Provide the (x, y) coordinate of the cell's center where the given text is located.  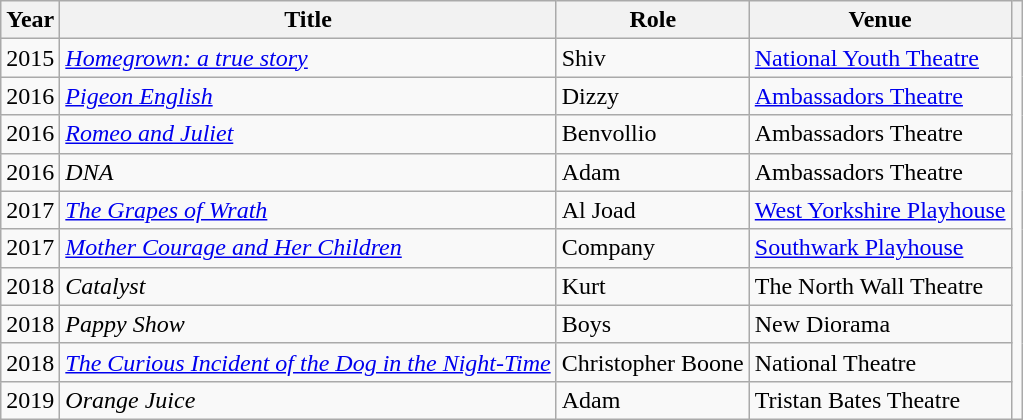
Tristan Bates Theatre (880, 400)
The Grapes of Wrath (308, 210)
Pigeon English (308, 96)
Romeo and Juliet (308, 134)
The North Wall Theatre (880, 286)
Al Joad (652, 210)
Southwark Playhouse (880, 248)
Venue (880, 20)
Boys (652, 324)
Christopher Boone (652, 362)
Dizzy (652, 96)
Orange Juice (308, 400)
Pappy Show (308, 324)
2019 (30, 400)
West Yorkshire Playhouse (880, 210)
Kurt (652, 286)
The Curious Incident of the Dog in the Night-Time (308, 362)
Title (308, 20)
Role (652, 20)
Company (652, 248)
Mother Courage and Her Children (308, 248)
Shiv (652, 58)
New Diorama (880, 324)
Year (30, 20)
Homegrown: a true story (308, 58)
National Theatre (880, 362)
DNA (308, 172)
Catalyst (308, 286)
2015 (30, 58)
National Youth Theatre (880, 58)
Benvollio (652, 134)
